Provide the (X, Y) coordinate of the cell's center where the given text is located.  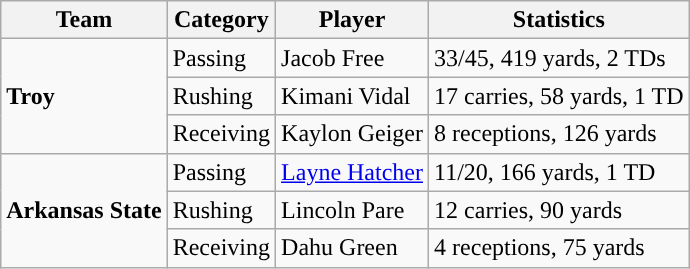
Statistics (560, 20)
Arkansas State (84, 210)
Kimani Vidal (352, 96)
Layne Hatcher (352, 172)
Jacob Free (352, 58)
Team (84, 20)
8 receptions, 126 yards (560, 134)
Kaylon Geiger (352, 134)
Category (221, 20)
Lincoln Pare (352, 210)
17 carries, 58 yards, 1 TD (560, 96)
4 receptions, 75 yards (560, 248)
Dahu Green (352, 248)
Troy (84, 96)
33/45, 419 yards, 2 TDs (560, 58)
12 carries, 90 yards (560, 210)
Player (352, 20)
11/20, 166 yards, 1 TD (560, 172)
